Locate the cell with the specified text and output its (X, Y) center coordinate. 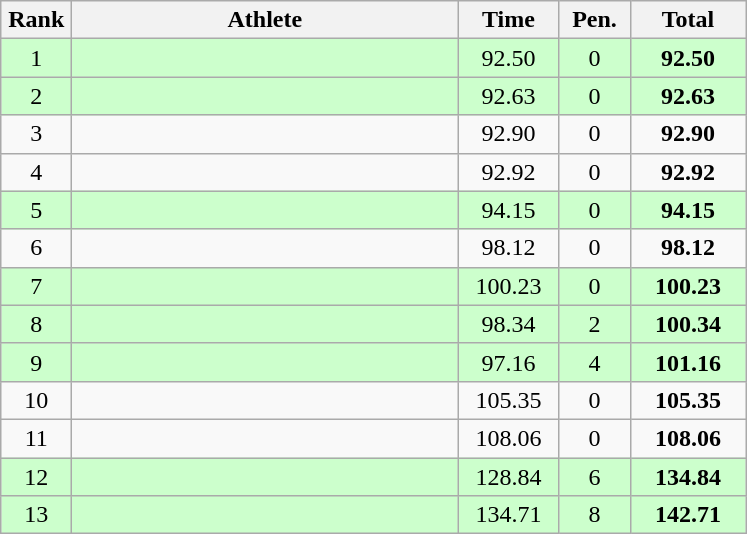
5 (36, 210)
12 (36, 477)
11 (36, 438)
10 (36, 400)
1 (36, 58)
98.34 (508, 324)
134.84 (688, 477)
3 (36, 134)
100.34 (688, 324)
Pen. (594, 20)
128.84 (508, 477)
13 (36, 515)
101.16 (688, 362)
9 (36, 362)
Athlete (265, 20)
97.16 (508, 362)
Total (688, 20)
Time (508, 20)
142.71 (688, 515)
7 (36, 286)
Rank (36, 20)
134.71 (508, 515)
